Return the [X, Y] coordinate for the center point of the cell that contains the specified text.  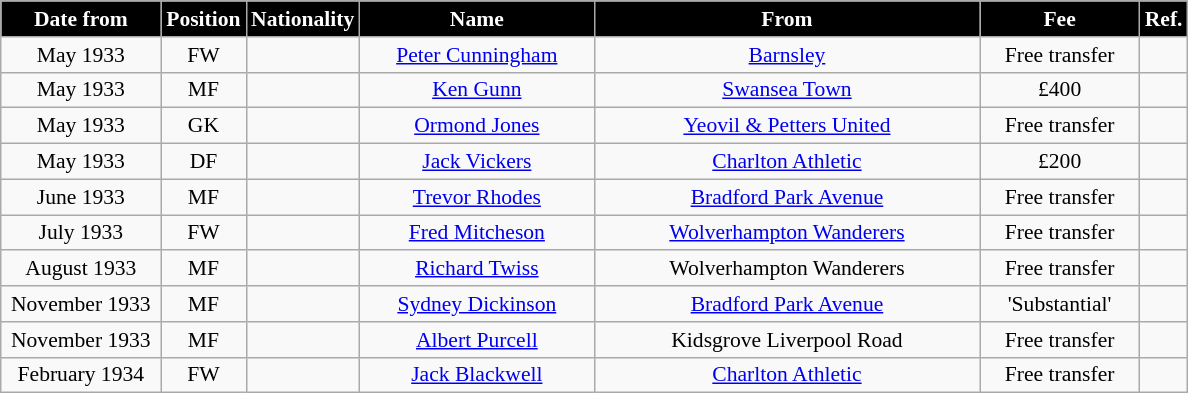
Richard Twiss [476, 269]
Kidsgrove Liverpool Road [786, 340]
DF [204, 162]
Albert Purcell [476, 340]
'Substantial' [1060, 304]
Name [476, 19]
Fred Mitcheson [476, 233]
Ormond Jones [476, 126]
Jack Blackwell [476, 375]
Sydney Dickinson [476, 304]
Ref. [1164, 19]
Jack Vickers [476, 162]
Ken Gunn [476, 90]
Date from [81, 19]
Position [204, 19]
From [786, 19]
Nationality [302, 19]
June 1933 [81, 197]
£400 [1060, 90]
Peter Cunningham [476, 55]
Fee [1060, 19]
GK [204, 126]
£200 [1060, 162]
Trevor Rhodes [476, 197]
Yeovil & Petters United [786, 126]
Barnsley [786, 55]
August 1933 [81, 269]
Swansea Town [786, 90]
July 1933 [81, 233]
February 1934 [81, 375]
